Detect which cell encompasses the target text, then output its (x, y) center coordinate. 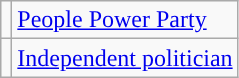
People Power Party (125, 20)
Independent politician (125, 58)
